Output the (x, y) coordinate of the center of the cell containing the given text.  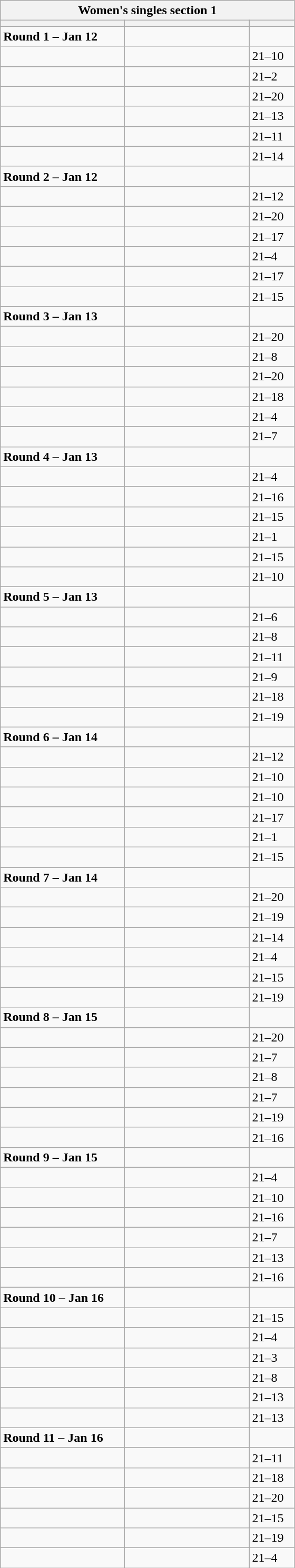
Round 1 – Jan 12 (63, 36)
Round 6 – Jan 14 (63, 737)
Round 4 – Jan 13 (63, 457)
Round 8 – Jan 15 (63, 1017)
21–3 (272, 1358)
Round 11 – Jan 16 (63, 1438)
Round 7 – Jan 14 (63, 877)
Women's singles section 1 (147, 11)
Round 5 – Jan 13 (63, 597)
21–9 (272, 677)
21–2 (272, 76)
Round 3 – Jan 13 (63, 317)
Round 2 – Jan 12 (63, 176)
21–6 (272, 617)
Round 9 – Jan 15 (63, 1157)
Round 10 – Jan 16 (63, 1298)
